Find where the given text appears and provide that cell's center as [X, Y] coordinate. 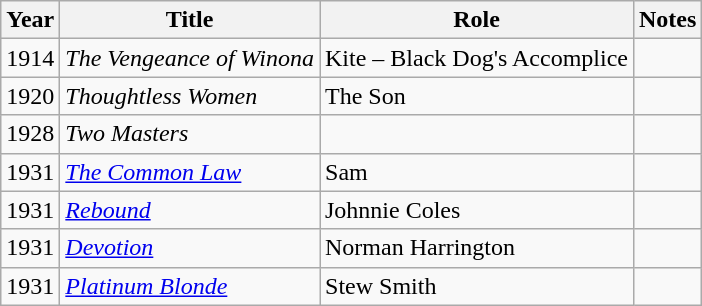
Title [190, 20]
Devotion [190, 248]
Johnnie Coles [477, 210]
Year [30, 20]
Platinum Blonde [190, 286]
The Common Law [190, 172]
Kite – Black Dog's Accomplice [477, 58]
1928 [30, 134]
Two Masters [190, 134]
Role [477, 20]
Norman Harrington [477, 248]
Stew Smith [477, 286]
Thoughtless Women [190, 96]
Notes [667, 20]
1914 [30, 58]
1920 [30, 96]
The Vengeance of Winona [190, 58]
Sam [477, 172]
The Son [477, 96]
Rebound [190, 210]
